Provide the (x, y) coordinate of the cell's center where the given text is located.  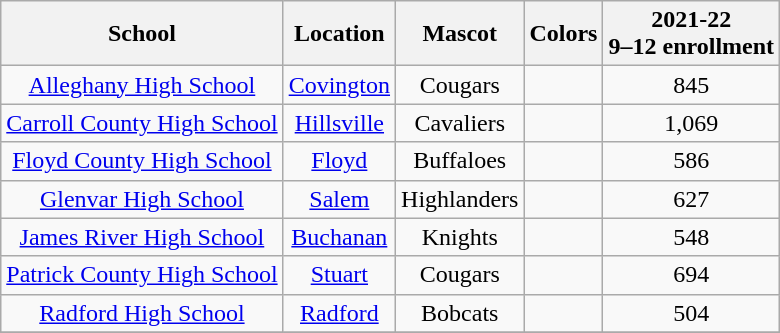
James River High School (142, 237)
504 (692, 313)
2021-229–12 enrollment (692, 34)
Buchanan (339, 237)
Salem (339, 199)
Mascot (460, 34)
586 (692, 161)
Carroll County High School (142, 123)
Alleghany High School (142, 85)
548 (692, 237)
Radford High School (142, 313)
Hillsville (339, 123)
Patrick County High School (142, 275)
Location (339, 34)
School (142, 34)
Bobcats (460, 313)
Glenvar High School (142, 199)
Covington (339, 85)
Floyd (339, 161)
Highlanders (460, 199)
Stuart (339, 275)
Knights (460, 237)
Colors (564, 34)
Radford (339, 313)
Floyd County High School (142, 161)
Cavaliers (460, 123)
694 (692, 275)
Buffaloes (460, 161)
1,069 (692, 123)
845 (692, 85)
627 (692, 199)
